Find where the given text appears and provide that cell's center as (X, Y) coordinate. 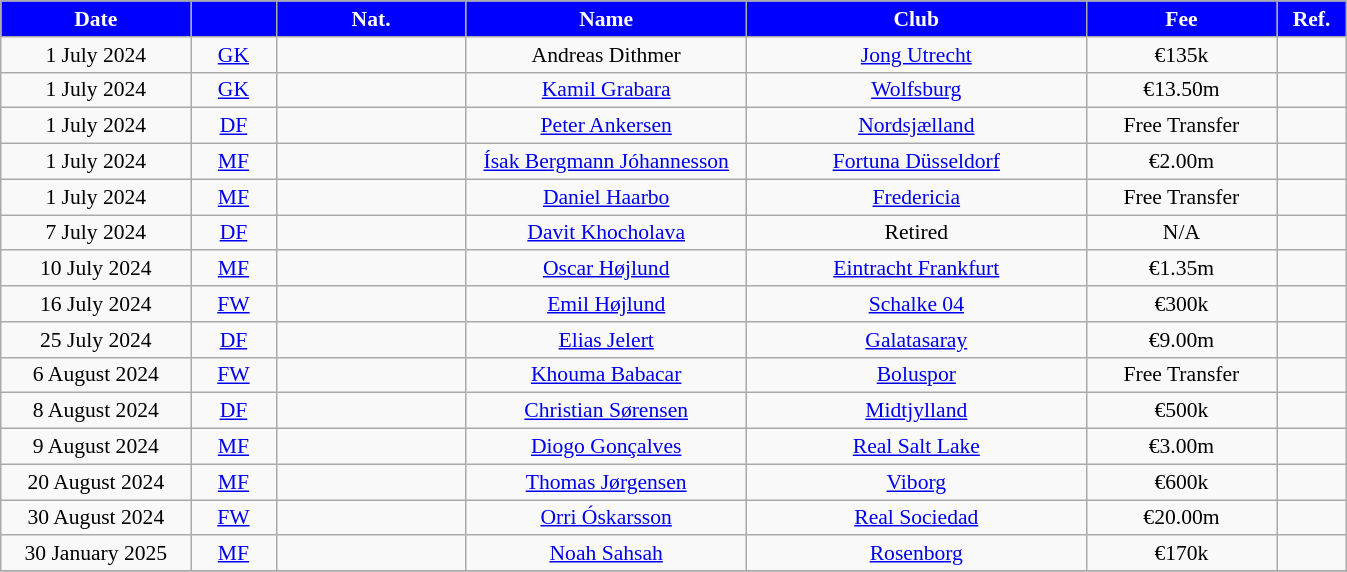
Noah Sahsah (606, 554)
Nordsjælland (916, 126)
Andreas Dithmer (606, 55)
Nat. (371, 19)
Real Salt Lake (916, 447)
Emil Højlund (606, 304)
20 August 2024 (96, 482)
Boluspor (916, 375)
Wolfsburg (916, 90)
Davit Khocholava (606, 233)
Kamil Grabara (606, 90)
Club (916, 19)
€300k (1181, 304)
Jong Utrecht (916, 55)
€135k (1181, 55)
30 January 2025 (96, 554)
Schalke 04 (916, 304)
Real Sociedad (916, 518)
Khouma Babacar (606, 375)
Midtjylland (916, 411)
10 July 2024 (96, 269)
Eintracht Frankfurt (916, 269)
Peter Ankersen (606, 126)
7 July 2024 (96, 233)
Oscar Højlund (606, 269)
Thomas Jørgensen (606, 482)
Fortuna Düsseldorf (916, 162)
Name (606, 19)
Daniel Haarbo (606, 197)
9 August 2024 (96, 447)
Galatasaray (916, 340)
8 August 2024 (96, 411)
Date (96, 19)
€20.00m (1181, 518)
Rosenborg (916, 554)
€3.00m (1181, 447)
6 August 2024 (96, 375)
Elias Jelert (606, 340)
Ref. (1311, 19)
25 July 2024 (96, 340)
Fee (1181, 19)
Christian Sørensen (606, 411)
Retired (916, 233)
€500k (1181, 411)
16 July 2024 (96, 304)
€2.00m (1181, 162)
Fredericia (916, 197)
€600k (1181, 482)
€1.35m (1181, 269)
Viborg (916, 482)
Ísak Bergmann Jóhannesson (606, 162)
€13.50m (1181, 90)
N/A (1181, 233)
€9.00m (1181, 340)
€170k (1181, 554)
30 August 2024 (96, 518)
Diogo Gonçalves (606, 447)
Orri Óskarsson (606, 518)
